Identify which cell holds the provided text, then report its (X, Y) central coordinate. 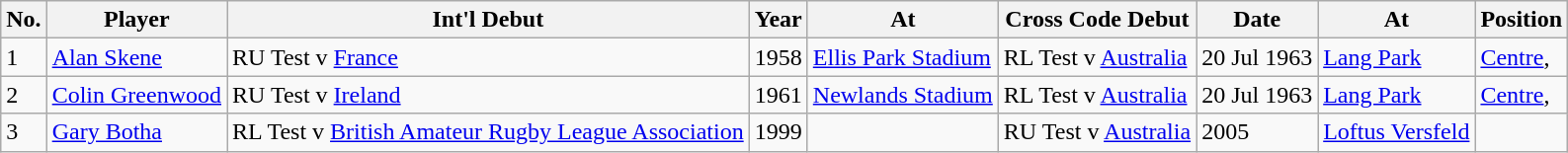
2005 (1257, 132)
1 (24, 57)
Newlands Stadium (903, 95)
Cross Code Debut (1097, 20)
RU Test v Australia (1097, 132)
Alan Skene (136, 57)
1958 (779, 57)
Ellis Park Stadium (903, 57)
Gary Botha (136, 132)
RL Test v British Amateur Rugby League Association (488, 132)
1961 (779, 95)
3 (24, 132)
1999 (779, 132)
Colin Greenwood (136, 95)
Position (1522, 20)
RU Test v France (488, 57)
Year (779, 20)
RU Test v Ireland (488, 95)
Date (1257, 20)
No. (24, 20)
Int'l Debut (488, 20)
Loftus Versfeld (1397, 132)
2 (24, 95)
Player (136, 20)
